Locate the cell with the specified text and output its [x, y] center coordinate. 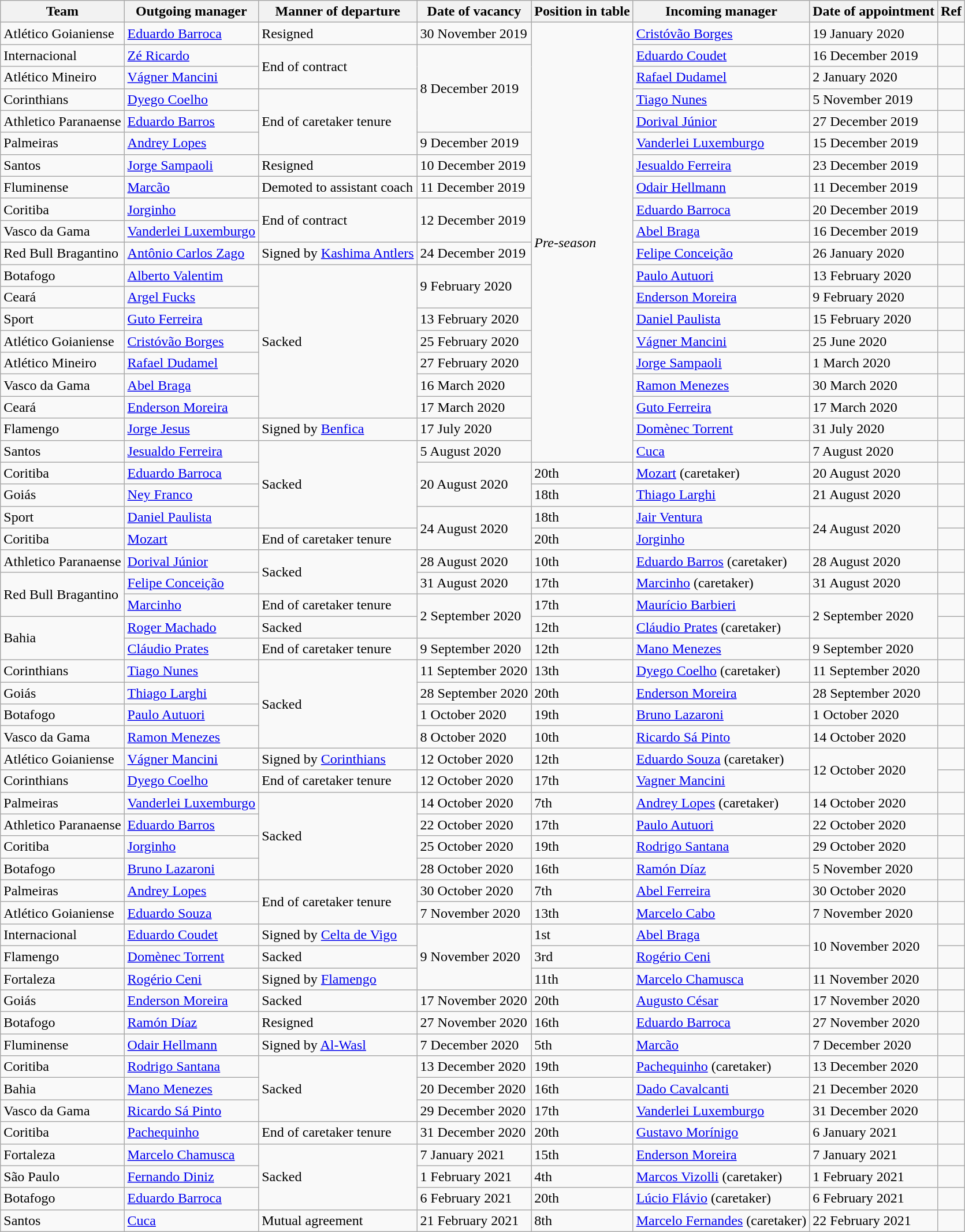
Antônio Carlos Zago [192, 253]
Pre-season [582, 243]
15th [582, 1155]
8 December 2019 [474, 88]
23 December 2019 [874, 165]
Ney Franco [192, 495]
Dyego Coelho (caretaker) [721, 671]
25 October 2020 [474, 847]
Signed by Flamengo [338, 979]
21 December 2020 [874, 1089]
Signed by Kashima Antlers [338, 253]
27 February 2020 [474, 363]
Marcos Vizolli (caretaker) [721, 1177]
Marcelo Cabo [721, 913]
Pachequinho [192, 1133]
Augusto César [721, 1001]
25 June 2020 [874, 341]
9 November 2020 [474, 956]
Team [62, 12]
3rd [582, 956]
21 August 2020 [874, 495]
Mozart [192, 539]
11th [582, 979]
Demoted to assistant coach [338, 187]
Alberto Valentim [192, 276]
Date of appointment [874, 12]
Eduardo Souza [192, 913]
26 January 2020 [874, 253]
4th [582, 1177]
30 November 2019 [474, 34]
15 February 2020 [874, 319]
5 November 2019 [874, 99]
20 December 2019 [874, 209]
Jair Ventura [721, 517]
1 March 2020 [874, 363]
17 July 2020 [474, 429]
27 December 2019 [874, 121]
Jorge Jesus [192, 429]
Dado Cavalcanti [721, 1089]
22 February 2021 [874, 1220]
Lúcio Flávio (caretaker) [721, 1198]
9 December 2019 [474, 143]
Cláudio Prates (caretaker) [721, 627]
7 August 2020 [874, 451]
Manner of departure [338, 12]
Marcinho (caretaker) [721, 583]
Cláudio Prates [192, 649]
Fernando Diniz [192, 1177]
12 December 2019 [474, 220]
Position in table [582, 12]
2 January 2020 [874, 77]
6 January 2021 [874, 1133]
24 December 2019 [474, 253]
31 July 2020 [874, 429]
Eduardo Barros (caretaker) [721, 561]
19 January 2020 [874, 34]
Signed by Benfica [338, 429]
28 October 2020 [474, 869]
15 December 2019 [874, 143]
Marcelo Fernandes (caretaker) [721, 1220]
29 October 2020 [874, 847]
Signed by Celta de Vigo [338, 935]
8 October 2020 [474, 737]
Ref [951, 12]
Andrey Lopes (caretaker) [721, 803]
Outgoing manager [192, 12]
5 August 2020 [474, 451]
29 December 2020 [474, 1111]
Roger Machado [192, 627]
Vagner Mancini [721, 781]
5 November 2020 [874, 869]
8th [582, 1220]
5th [582, 1045]
Abel Ferreira [721, 891]
30 March 2020 [874, 385]
Gustavo Morínigo [721, 1133]
Mutual agreement [338, 1220]
10 December 2019 [474, 165]
Zé Ricardo [192, 55]
21 February 2021 [474, 1220]
20 December 2020 [474, 1089]
Maurício Barbieri [721, 605]
São Paulo [62, 1177]
Signed by Al-Wasl [338, 1045]
Marcinho [192, 605]
10 November 2020 [874, 946]
Date of vacancy [474, 12]
11 November 2020 [874, 979]
Mozart (caretaker) [721, 473]
16 March 2020 [474, 385]
Argel Fucks [192, 297]
Pachequinho (caretaker) [721, 1067]
1st [582, 935]
Eduardo Souza (caretaker) [721, 759]
Signed by Corinthians [338, 759]
25 February 2020 [474, 341]
Incoming manager [721, 12]
